Return the [x, y] coordinate for the center point of the cell that contains the specified text.  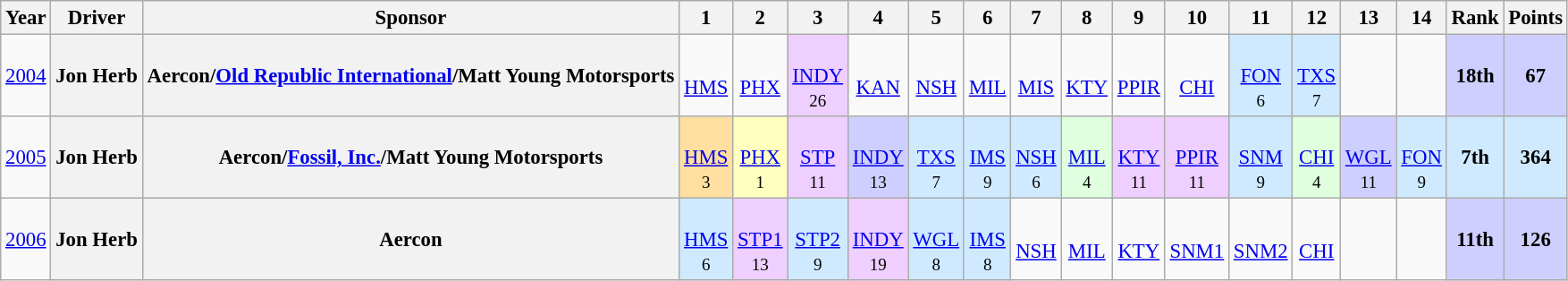
5 [936, 18]
SNM9 [1260, 158]
HMS6 [706, 240]
SNM1 [1196, 240]
11th [1475, 240]
2006 [26, 240]
STP113 [760, 240]
Year [26, 18]
PPIR [1139, 76]
PHX1 [760, 158]
3 [818, 18]
CHI4 [1317, 158]
HMS3 [706, 158]
4 [878, 18]
7th [1475, 158]
6 [987, 18]
INDY26 [818, 76]
PPIR11 [1196, 158]
Points [1536, 18]
STP29 [818, 240]
1 [706, 18]
364 [1536, 158]
IMS9 [987, 158]
MIS [1036, 76]
MIL4 [1087, 158]
2005 [26, 158]
NSH6 [1036, 158]
PHX [760, 76]
Rank [1475, 18]
FON9 [1421, 158]
67 [1536, 76]
STP11 [818, 158]
12 [1317, 18]
13 [1369, 18]
126 [1536, 240]
INDY13 [878, 158]
WGL11 [1369, 158]
INDY19 [878, 240]
8 [1087, 18]
Driver [97, 18]
11 [1260, 18]
Aercon/Fossil, Inc./Matt Young Motorsports [410, 158]
9 [1139, 18]
18th [1475, 76]
KTY11 [1139, 158]
HMS [706, 76]
Sponsor [410, 18]
KAN [878, 76]
2 [760, 18]
SNM2 [1260, 240]
WGL8 [936, 240]
10 [1196, 18]
Aercon/Old Republic International/Matt Young Motorsports [410, 76]
14 [1421, 18]
Aercon [410, 240]
FON6 [1260, 76]
7 [1036, 18]
IMS8 [987, 240]
2004 [26, 76]
